From the cell containing the given text, extract its center point as [x, y] coordinate. 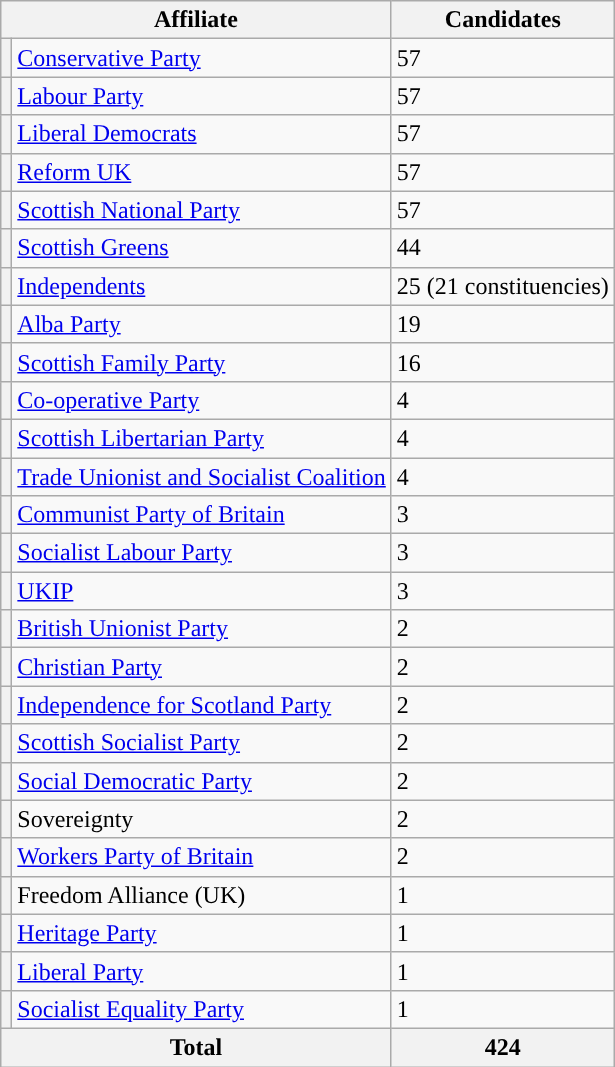
Communist Party of Britain [202, 515]
44 [502, 248]
Alba Party [202, 324]
Reform UK [202, 172]
Socialist Equality Party [202, 1009]
Christian Party [202, 667]
Socialist Labour Party [202, 553]
Scottish Libertarian Party [202, 438]
Scottish National Party [202, 210]
Trade Unionist and Socialist Coalition [202, 477]
UKIP [202, 591]
Sovereignty [202, 819]
Heritage Party [202, 933]
Liberal Democrats [202, 134]
Independence for Scotland Party [202, 705]
Total [196, 1047]
Scottish Socialist Party [202, 743]
25 (21 constituencies) [502, 286]
Conservative Party [202, 58]
British Unionist Party [202, 629]
Scottish Greens [202, 248]
19 [502, 324]
Affiliate [196, 20]
Freedom Alliance (UK) [202, 895]
Candidates [502, 20]
Scottish Family Party [202, 362]
Co-operative Party [202, 400]
424 [502, 1047]
16 [502, 362]
Independents [202, 286]
Liberal Party [202, 971]
Social Democratic Party [202, 781]
Workers Party of Britain [202, 857]
Labour Party [202, 96]
